Locate the cell with the specified text and output its [x, y] center coordinate. 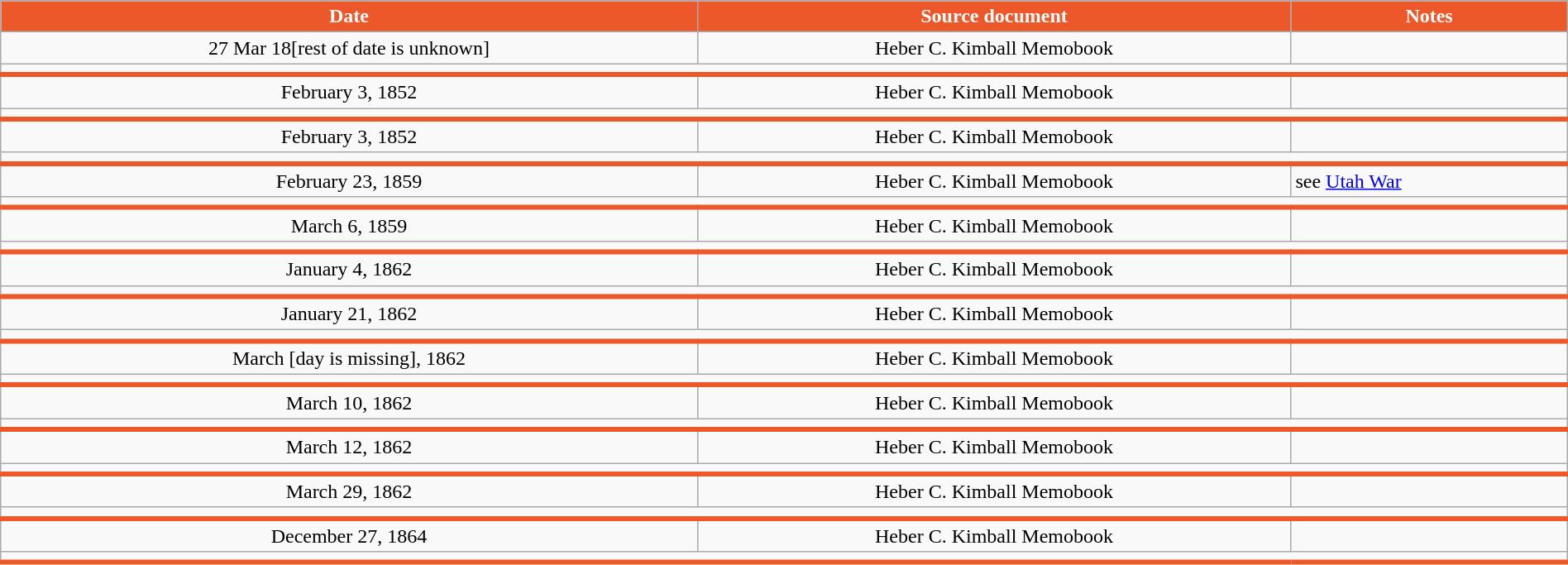
February 23, 1859 [349, 180]
Notes [1429, 17]
Date [349, 17]
see Utah War [1429, 180]
March 29, 1862 [349, 491]
March 6, 1859 [349, 224]
January 21, 1862 [349, 313]
Source document [994, 17]
March 12, 1862 [349, 446]
January 4, 1862 [349, 269]
27 Mar 18[rest of date is unknown] [349, 48]
December 27, 1864 [349, 534]
March [day is missing], 1862 [349, 357]
March 10, 1862 [349, 402]
